Scan for the cell matching the given text and deliver its (x, y) coordinate at center. 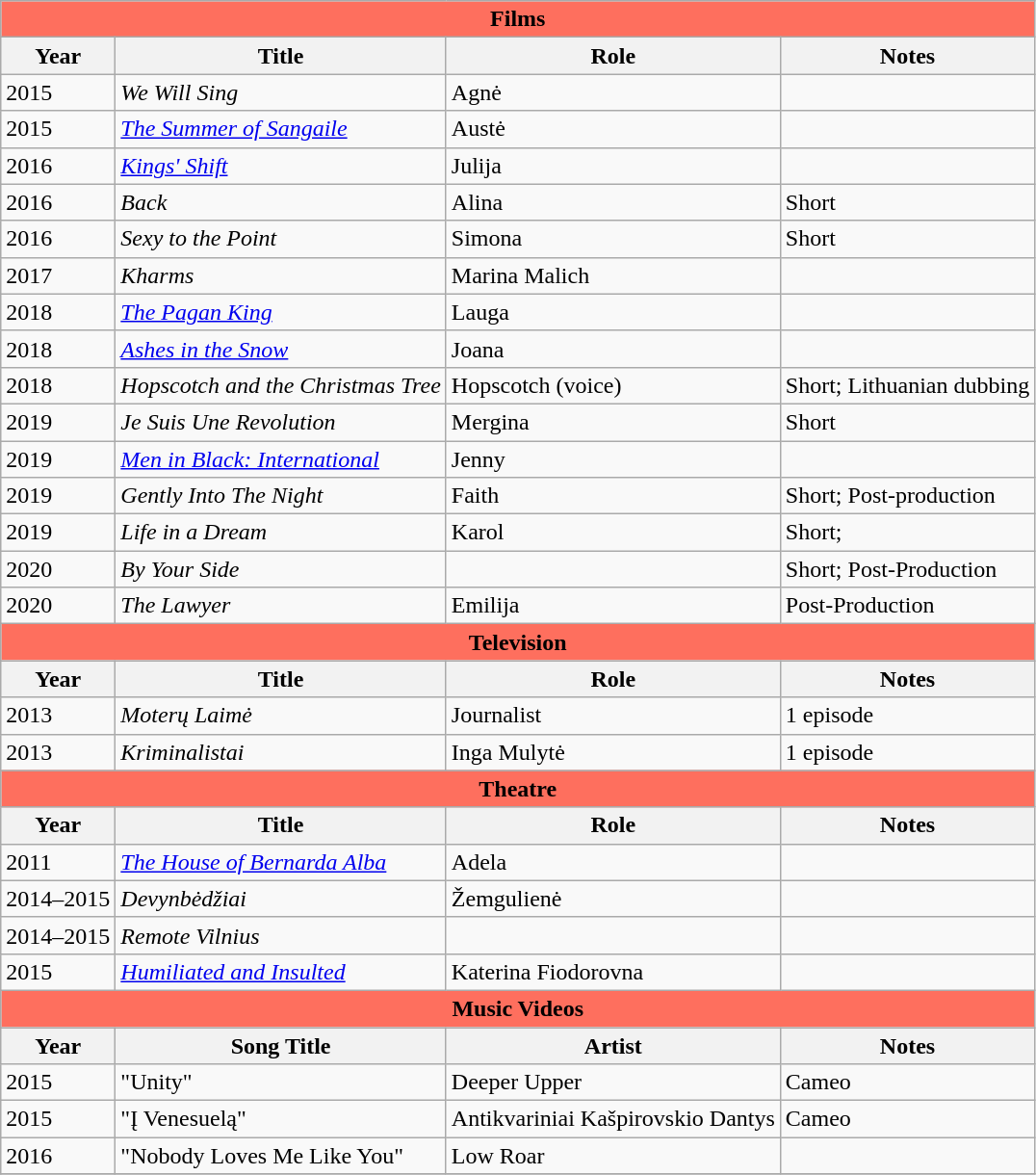
Short; (907, 533)
Short; Lithuanian dubbing (907, 385)
Antikvariniai Kašpirovskio Dantys (612, 1119)
We Will Sing (281, 92)
Adela (612, 862)
Alina (612, 202)
Kharms (281, 275)
The Summer of Sangaile (281, 129)
Ashes in the Snow (281, 349)
Theatre (518, 789)
Hopscotch (voice) (612, 385)
Remote Vilnius (281, 935)
Life in a Dream (281, 533)
Kriminalistai (281, 752)
Gently Into The Night (281, 496)
Journalist (612, 716)
Music Videos (518, 1008)
Low Roar (612, 1156)
Television (518, 642)
Austė (612, 129)
Sexy to the Point (281, 239)
2017 (58, 275)
Faith (612, 496)
Short; Post-Production (907, 569)
By Your Side (281, 569)
Žemgulienė (612, 899)
Deeper Upper (612, 1083)
Artist (612, 1045)
The House of Bernarda Alba (281, 862)
Karol (612, 533)
The Lawyer (281, 606)
Devynbėdžiai (281, 899)
Marina Malich (612, 275)
Back (281, 202)
Short; Post-production (907, 496)
Hopscotch and the Christmas Tree (281, 385)
Katerina Fiodorovna (612, 972)
Agnė (612, 92)
Inga Mulytė (612, 752)
Simona (612, 239)
Song Title (281, 1045)
Films (518, 19)
Humiliated and Insulted (281, 972)
"Unity" (281, 1083)
"Nobody Loves Me Like You" (281, 1156)
Post-Production (907, 606)
Moterų Laimė (281, 716)
Mergina (612, 422)
Je Suis Une Revolution (281, 422)
Jenny (612, 459)
Kings' Shift (281, 166)
The Pagan King (281, 312)
2011 (58, 862)
Julija (612, 166)
"Į Venesuelą" (281, 1119)
Emilija (612, 606)
Lauga (612, 312)
Joana (612, 349)
Men in Black: International (281, 459)
